Extract the [X, Y] coordinate from the center of the cell holding the provided text.  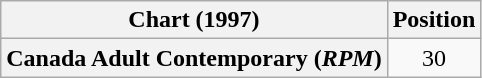
Canada Adult Contemporary (RPM) [194, 58]
30 [434, 58]
Position [434, 20]
Chart (1997) [194, 20]
